Return (x, y) of the center of cell containing provided text 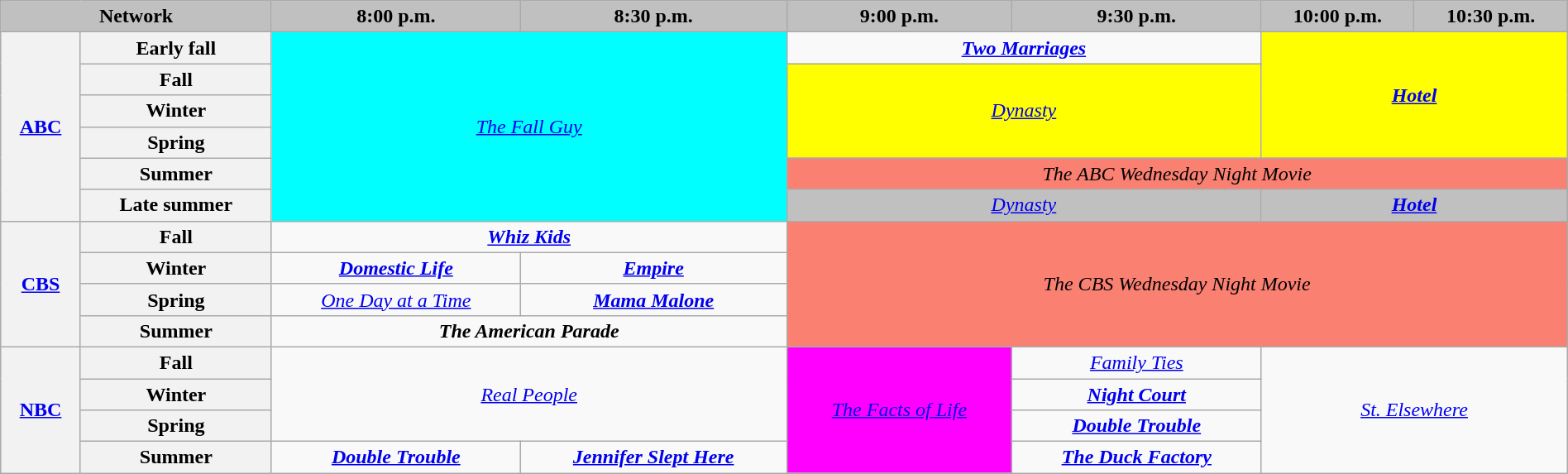
Night Court (1136, 395)
9:30 p.m. (1136, 17)
9:00 p.m. (900, 17)
ABC (41, 127)
The American Parade (529, 331)
Jennifer Slept Here (653, 457)
Late summer (175, 205)
The Facts of Life (900, 409)
The Duck Factory (1136, 457)
10:30 p.m. (1490, 17)
CBS (41, 284)
Mama Malone (653, 299)
St. Elsewhere (1414, 409)
8:30 p.m. (653, 17)
8:00 p.m. (395, 17)
NBC (41, 409)
Real People (529, 394)
Whiz Kids (529, 237)
Family Ties (1136, 362)
Network (136, 17)
The Fall Guy (529, 127)
10:00 p.m. (1338, 17)
One Day at a Time (395, 299)
Empire (653, 268)
The ABC Wednesday Night Movie (1177, 174)
The CBS Wednesday Night Movie (1177, 284)
Early fall (175, 48)
Two Marriages (1024, 48)
Domestic Life (395, 268)
